Locate the cell with the specified text and output its [x, y] center coordinate. 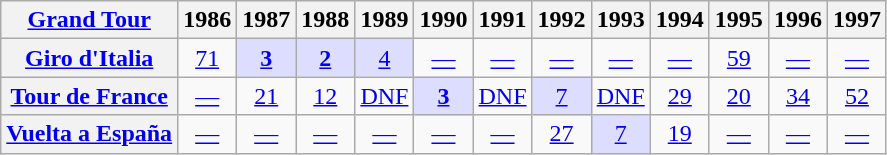
71 [208, 58]
59 [738, 58]
29 [680, 96]
19 [680, 134]
1993 [620, 20]
1992 [562, 20]
1994 [680, 20]
Grand Tour [90, 20]
1988 [326, 20]
4 [384, 58]
1997 [856, 20]
52 [856, 96]
1990 [444, 20]
Giro d'Italia [90, 58]
21 [266, 96]
1996 [798, 20]
12 [326, 96]
34 [798, 96]
1987 [266, 20]
2 [326, 58]
1991 [502, 20]
Vuelta a España [90, 134]
1995 [738, 20]
20 [738, 96]
Tour de France [90, 96]
1986 [208, 20]
1989 [384, 20]
27 [562, 134]
